Return the (x, y) coordinate for the center point of the cell that contains the specified text.  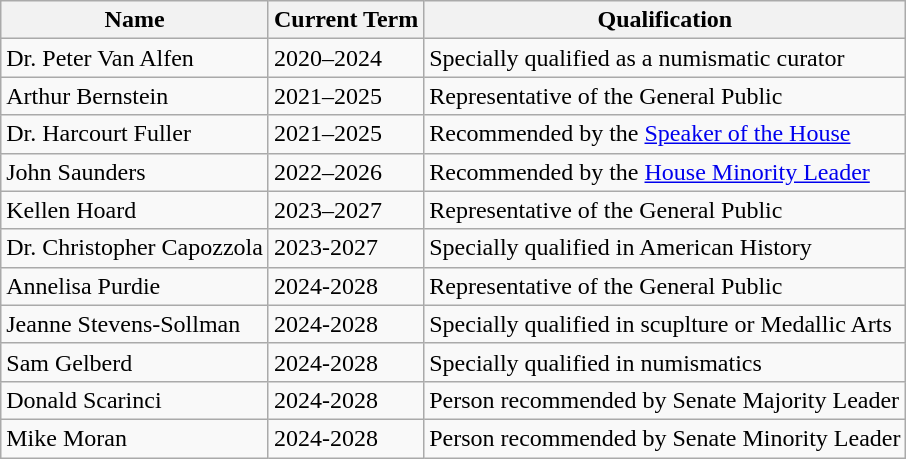
Donald Scarinci (135, 400)
Sam Gelberd (135, 362)
Dr. Harcourt Fuller (135, 134)
2023–2027 (346, 210)
Kellen Hoard (135, 210)
Recommended by the Speaker of the House (665, 134)
Name (135, 20)
Specially qualified in scuplture or Medallic Arts (665, 324)
Specially qualified in numismatics (665, 362)
John Saunders (135, 172)
Dr. Christopher Capozzola (135, 248)
Person recommended by Senate Minority Leader (665, 438)
Recommended by the House Minority Leader (665, 172)
Current Term (346, 20)
Annelisa Purdie (135, 286)
Arthur Bernstein (135, 96)
Qualification (665, 20)
Specially qualified as a numismatic curator (665, 58)
Mike Moran (135, 438)
2023-2027 (346, 248)
2020–2024 (346, 58)
2022–2026 (346, 172)
Jeanne Stevens-Sollman (135, 324)
Specially qualified in American History (665, 248)
Person recommended by Senate Majority Leader (665, 400)
Dr. Peter Van Alfen (135, 58)
